Detect which cell encompasses the target text, then output its (x, y) center coordinate. 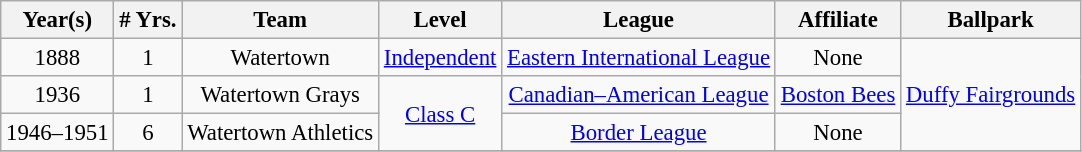
Ballpark (991, 20)
Affiliate (838, 20)
# Yrs. (148, 20)
Watertown (280, 58)
Canadian–American League (639, 95)
6 (148, 133)
Border League (639, 133)
Team (280, 20)
1936 (58, 95)
Level (440, 20)
Boston Bees (838, 95)
Watertown Grays (280, 95)
Independent (440, 58)
Eastern International League (639, 58)
League (639, 20)
Year(s) (58, 20)
Watertown Athletics (280, 133)
1946–1951 (58, 133)
Duffy Fairgrounds (991, 96)
1888 (58, 58)
Class C (440, 114)
